Determine the (X, Y) coordinate at the center of the cell enclosing the given text.  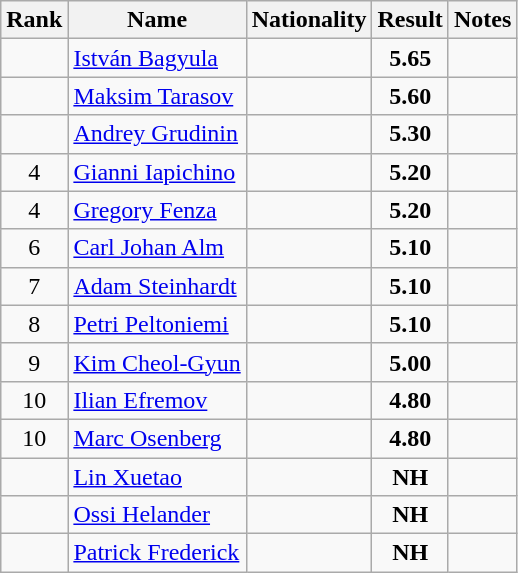
5.30 (410, 134)
Result (410, 20)
7 (34, 286)
Ossi Helander (157, 515)
Maksim Tarasov (157, 96)
6 (34, 248)
8 (34, 324)
Petri Peltoniemi (157, 324)
Rank (34, 20)
Andrey Grudinin (157, 134)
Nationality (309, 20)
Patrick Frederick (157, 553)
Kim Cheol-Gyun (157, 362)
Ilian Efremov (157, 400)
Lin Xuetao (157, 477)
5.60 (410, 96)
Marc Osenberg (157, 438)
Carl Johan Alm (157, 248)
Gregory Fenza (157, 210)
9 (34, 362)
Gianni Iapichino (157, 172)
5.00 (410, 362)
István Bagyula (157, 58)
5.65 (410, 58)
Adam Steinhardt (157, 286)
Notes (482, 20)
Name (157, 20)
